Identify which cell holds the provided text, then report its (x, y) central coordinate. 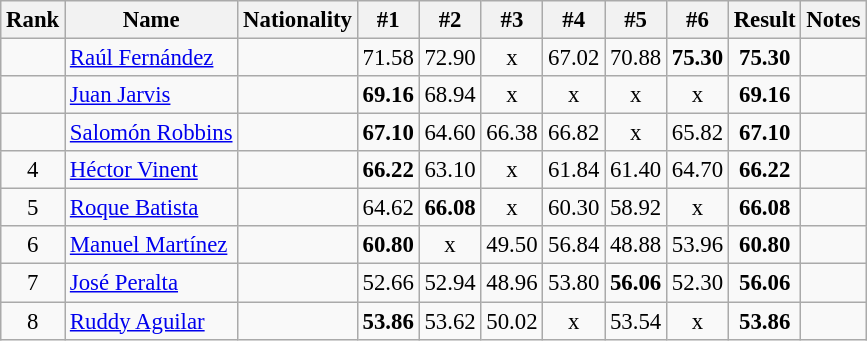
#5 (636, 20)
63.10 (450, 170)
Notes (834, 20)
#2 (450, 20)
65.82 (698, 133)
64.60 (450, 133)
53.62 (450, 321)
Name (152, 20)
68.94 (450, 95)
53.54 (636, 321)
70.88 (636, 58)
71.58 (388, 58)
66.38 (512, 133)
64.62 (388, 208)
Result (764, 20)
Salomón Robbins (152, 133)
8 (33, 321)
#4 (574, 20)
48.88 (636, 245)
Ruddy Aguilar (152, 321)
52.94 (450, 283)
José Peralta (152, 283)
Héctor Vinent (152, 170)
61.40 (636, 170)
Roque Batista (152, 208)
7 (33, 283)
49.50 (512, 245)
56.84 (574, 245)
#3 (512, 20)
48.96 (512, 283)
53.80 (574, 283)
Manuel Martínez (152, 245)
4 (33, 170)
67.02 (574, 58)
50.02 (512, 321)
61.84 (574, 170)
52.30 (698, 283)
52.66 (388, 283)
Rank (33, 20)
Nationality (298, 20)
5 (33, 208)
Juan Jarvis (152, 95)
72.90 (450, 58)
66.82 (574, 133)
#1 (388, 20)
6 (33, 245)
58.92 (636, 208)
Raúl Fernández (152, 58)
64.70 (698, 170)
#6 (698, 20)
53.96 (698, 245)
60.30 (574, 208)
